Return the [X, Y] coordinate for the center point of the cell that contains the specified text.  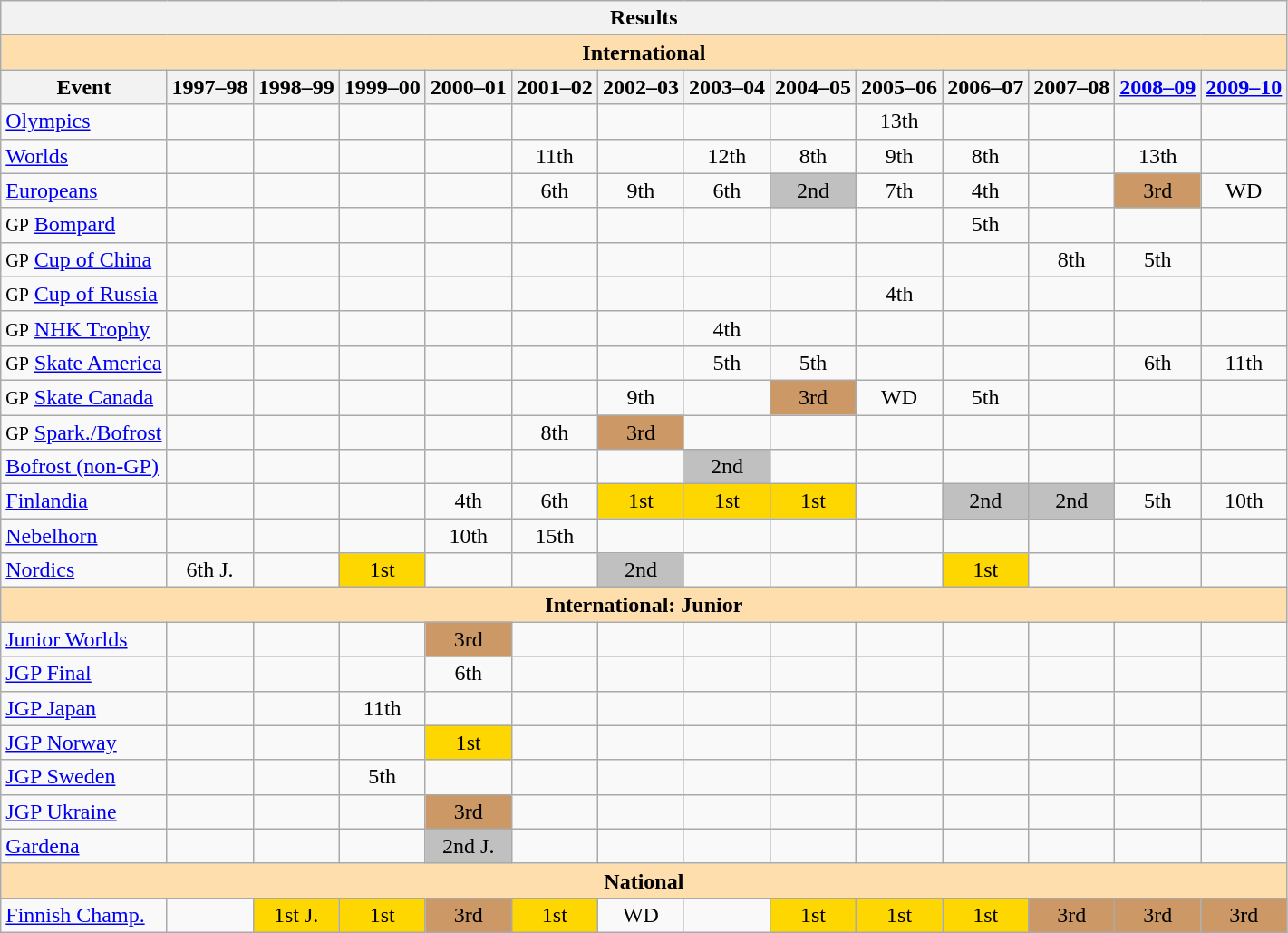
GP Skate America [83, 363]
1998–99 [295, 87]
Results [644, 18]
GP Cup of China [83, 259]
GP Skate Canada [83, 397]
JGP Norway [83, 743]
GP NHK Trophy [83, 328]
GP Cup of Russia [83, 294]
JGP Final [83, 674]
2003–04 [727, 87]
Finlandia [83, 501]
2006–07 [986, 87]
Nebelhorn [83, 536]
2001–02 [555, 87]
2000–01 [468, 87]
2009–10 [1244, 87]
Bofrost (non-GP) [83, 467]
Olympics [83, 121]
JGP Japan [83, 708]
Worlds [83, 156]
International: Junior [644, 605]
15th [555, 536]
1999–00 [383, 87]
JGP Sweden [83, 777]
2002–03 [640, 87]
National [644, 880]
2005–06 [899, 87]
1997–98 [210, 87]
Event [83, 87]
Finnish Champ. [83, 915]
12th [727, 156]
2004–05 [812, 87]
7th [899, 190]
Junior Worlds [83, 639]
2nd J. [468, 846]
JGP Ukraine [83, 812]
2007–08 [1071, 87]
Gardena [83, 846]
International [644, 53]
Europeans [83, 190]
Nordics [83, 570]
1st J. [295, 915]
6th J. [210, 570]
2008–09 [1158, 87]
GP Bompard [83, 225]
GP Spark./Bofrost [83, 432]
